Return [X, Y] of the center of cell containing provided text 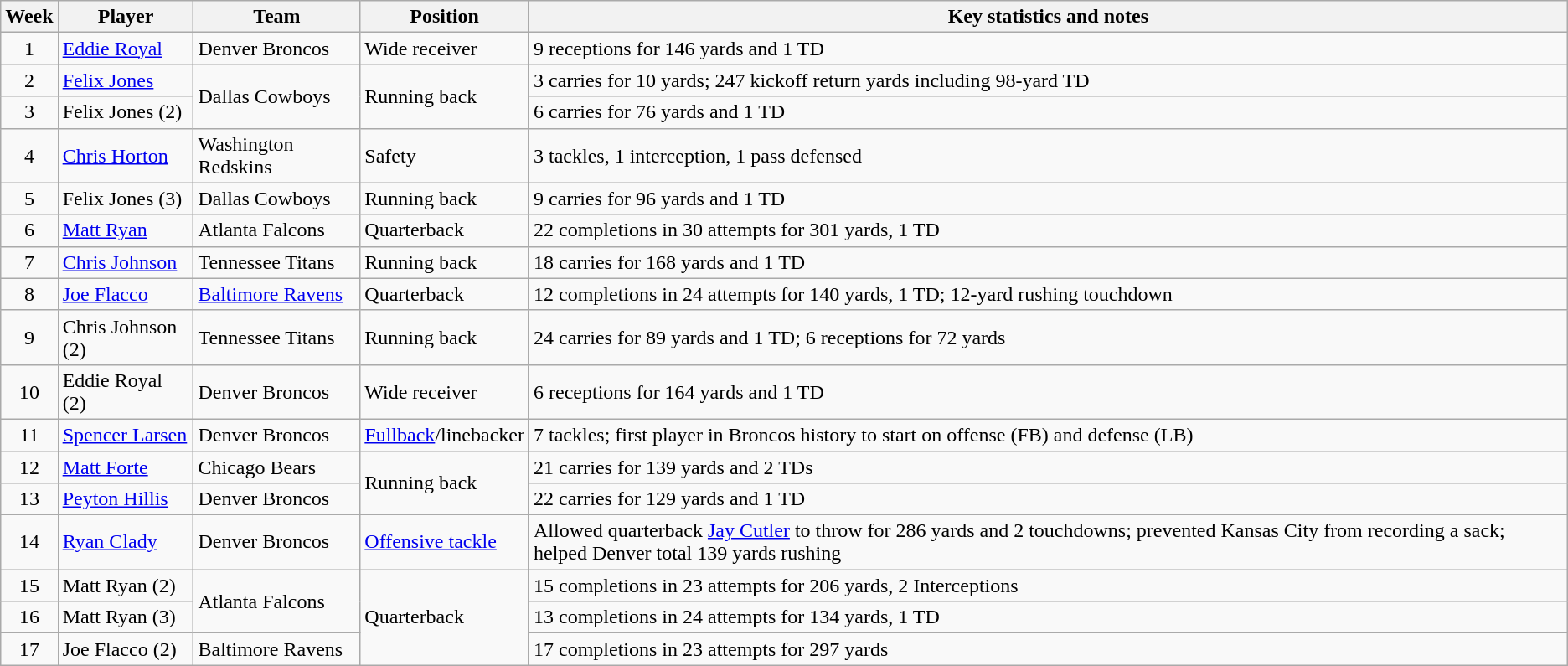
22 carries for 129 yards and 1 TD [1048, 499]
Eddie Royal [126, 49]
Matt Ryan (3) [126, 617]
12 completions in 24 attempts for 140 yards, 1 TD; 12-yard rushing touchdown [1048, 294]
1 [29, 49]
Fullback/linebacker [445, 435]
15 completions in 23 attempts for 206 yards, 2 Interceptions [1048, 586]
Washington Redskins [276, 156]
24 carries for 89 yards and 1 TD; 6 receptions for 72 yards [1048, 337]
15 [29, 586]
5 [29, 199]
21 carries for 139 yards and 2 TDs [1048, 467]
Matt Forte [126, 467]
18 carries for 168 yards and 1 TD [1048, 262]
13 completions in 24 attempts for 134 yards, 1 TD [1048, 617]
9 receptions for 146 yards and 1 TD [1048, 49]
6 carries for 76 yards and 1 TD [1048, 112]
14 [29, 543]
Offensive tackle [445, 543]
4 [29, 156]
Position [445, 17]
Safety [445, 156]
Eddie Royal (2) [126, 392]
Felix Jones (3) [126, 199]
Peyton Hillis [126, 499]
7 tackles; first player in Broncos history to start on offense (FB) and defense (LB) [1048, 435]
Team [276, 17]
Chris Johnson (2) [126, 337]
9 [29, 337]
10 [29, 392]
2 [29, 80]
8 [29, 294]
Joe Flacco [126, 294]
Player [126, 17]
6 [29, 230]
3 tackles, 1 interception, 1 pass defensed [1048, 156]
12 [29, 467]
3 carries for 10 yards; 247 kickoff return yards including 98-yard TD [1048, 80]
Joe Flacco (2) [126, 649]
Felix Jones [126, 80]
Chris Johnson [126, 262]
13 [29, 499]
22 completions in 30 attempts for 301 yards, 1 TD [1048, 230]
Matt Ryan (2) [126, 586]
Chris Horton [126, 156]
7 [29, 262]
11 [29, 435]
9 carries for 96 yards and 1 TD [1048, 199]
Felix Jones (2) [126, 112]
17 completions in 23 attempts for 297 yards [1048, 649]
17 [29, 649]
Chicago Bears [276, 467]
Key statistics and notes [1048, 17]
16 [29, 617]
3 [29, 112]
Ryan Clady [126, 543]
Matt Ryan [126, 230]
Week [29, 17]
6 receptions for 164 yards and 1 TD [1048, 392]
Spencer Larsen [126, 435]
